Identify which cell holds the provided text, then report its [x, y] central coordinate. 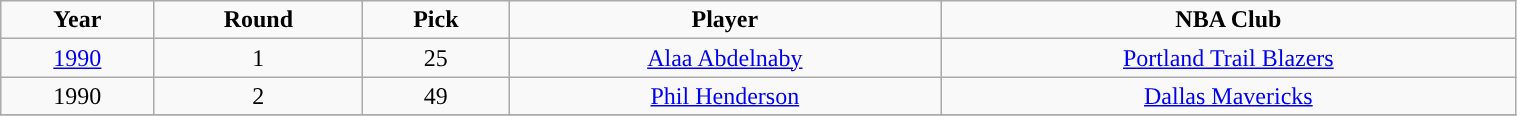
25 [436, 58]
Pick [436, 20]
1 [258, 58]
Year [78, 20]
2 [258, 96]
Player [725, 20]
Phil Henderson [725, 96]
NBA Club [1228, 20]
Dallas Mavericks [1228, 96]
49 [436, 96]
Portland Trail Blazers [1228, 58]
Round [258, 20]
Alaa Abdelnaby [725, 58]
